Find where the given text appears and provide that cell's center as (x, y) coordinate. 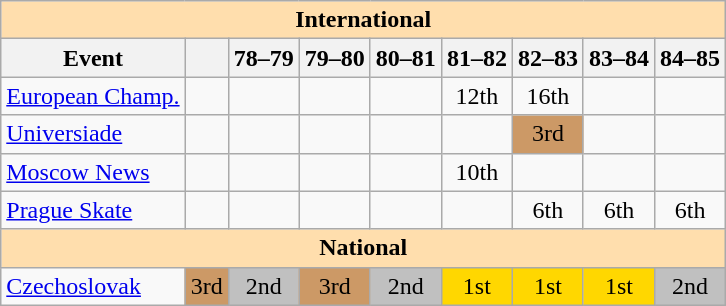
10th (476, 172)
National (364, 248)
78–79 (264, 58)
International (364, 20)
Prague Skate (93, 210)
Event (93, 58)
16th (548, 96)
Moscow News (93, 172)
Czechoslovak (93, 286)
Universiade (93, 134)
79–80 (334, 58)
82–83 (548, 58)
80–81 (406, 58)
European Champ. (93, 96)
83–84 (618, 58)
12th (476, 96)
81–82 (476, 58)
84–85 (690, 58)
